From the cell containing the given text, extract its center point as (X, Y) coordinate. 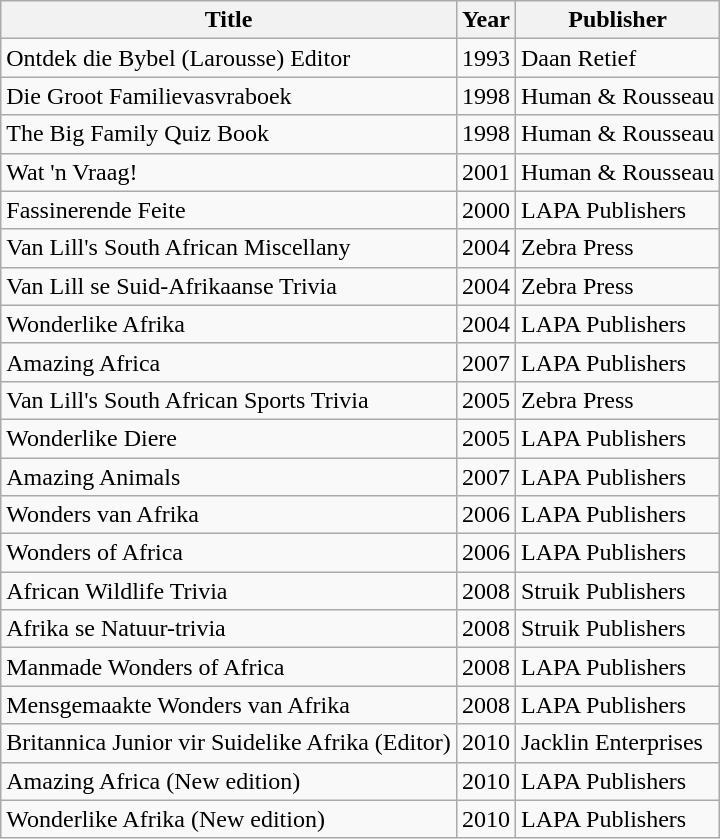
2000 (486, 210)
Wonderlike Afrika (229, 324)
Van Lill's South African Sports Trivia (229, 400)
Wat 'n Vraag! (229, 172)
Van Lill se Suid-Afrikaanse Trivia (229, 286)
Amazing Africa (229, 362)
Die Groot Familievasvraboek (229, 96)
Van Lill's South African Miscellany (229, 248)
Wonders of Africa (229, 553)
The Big Family Quiz Book (229, 134)
Daan Retief (617, 58)
Year (486, 20)
African Wildlife Trivia (229, 591)
Britannica Junior vir Suidelike Afrika (Editor) (229, 743)
Title (229, 20)
Wonderlike Diere (229, 438)
Ontdek die Bybel (Larousse) Editor (229, 58)
Manmade Wonders of Africa (229, 667)
Publisher (617, 20)
Amazing Animals (229, 477)
2001 (486, 172)
Fassinerende Feite (229, 210)
Afrika se Natuur-trivia (229, 629)
Amazing Africa (New edition) (229, 781)
Wonderlike Afrika (New edition) (229, 819)
Jacklin Enterprises (617, 743)
Wonders van Afrika (229, 515)
1993 (486, 58)
Mensgemaakte Wonders van Afrika (229, 705)
